Return the [X, Y] coordinate for the center point of the cell that contains the specified text.  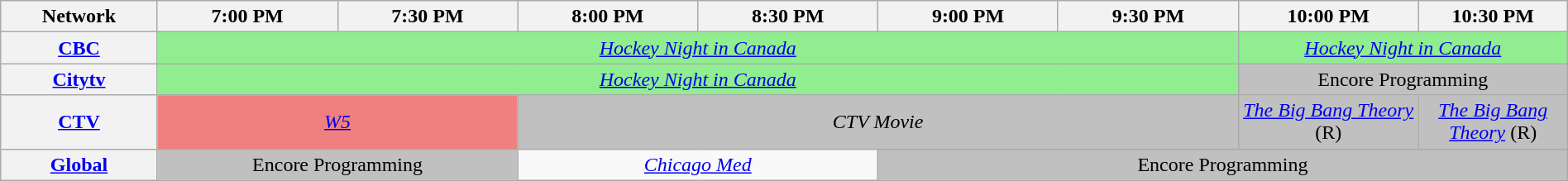
9:30 PM [1148, 17]
10:00 PM [1328, 17]
10:30 PM [1493, 17]
9:00 PM [968, 17]
CBC [79, 48]
CTV [79, 122]
7:30 PM [428, 17]
CTV Movie [878, 122]
8:30 PM [788, 17]
8:00 PM [608, 17]
W5 [337, 122]
Citytv [79, 79]
Chicago Med [698, 164]
Network [79, 17]
Global [79, 164]
7:00 PM [247, 17]
